Provide the (X, Y) coordinate of the cell's center where the given text is located.  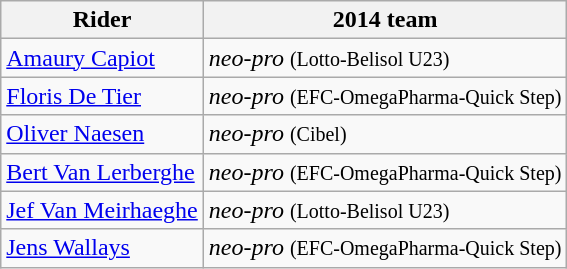
Floris De Tier (102, 96)
Jens Wallays (102, 248)
Amaury Capiot (102, 58)
Jef Van Meirhaeghe (102, 210)
2014 team (385, 20)
neo-pro (Cibel) (385, 134)
Rider (102, 20)
Oliver Naesen (102, 134)
Bert Van Lerberghe (102, 172)
